Return the (x, y) coordinate for the center point of the cell that contains the specified text.  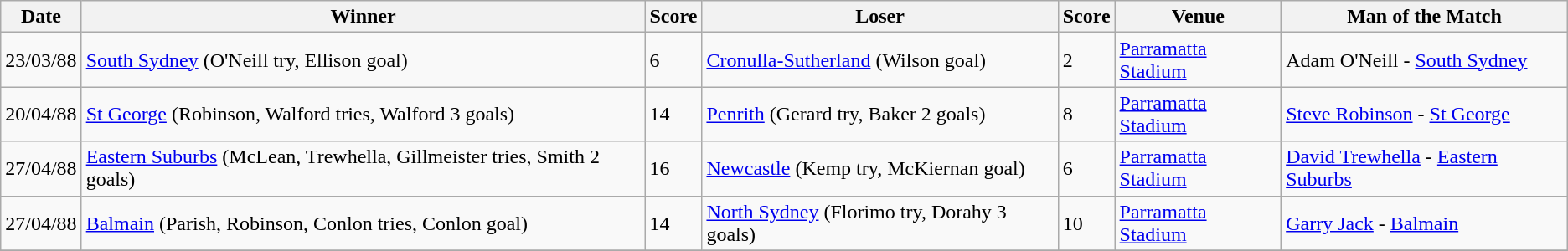
David Trewhella - Eastern Suburbs (1425, 169)
St George (Robinson, Walford tries, Walford 3 goals) (364, 114)
Adam O'Neill - South Sydney (1425, 60)
North Sydney (Florimo try, Dorahy 3 goals) (879, 223)
23/03/88 (41, 60)
Venue (1198, 17)
Garry Jack - Balmain (1425, 223)
20/04/88 (41, 114)
Man of the Match (1425, 17)
10 (1086, 223)
South Sydney (O'Neill try, Ellison goal) (364, 60)
Penrith (Gerard try, Baker 2 goals) (879, 114)
Winner (364, 17)
Steve Robinson - St George (1425, 114)
Balmain (Parish, Robinson, Conlon tries, Conlon goal) (364, 223)
2 (1086, 60)
Loser (879, 17)
Cronulla-Sutherland (Wilson goal) (879, 60)
Newcastle (Kemp try, McKiernan goal) (879, 169)
Eastern Suburbs (McLean, Trewhella, Gillmeister tries, Smith 2 goals) (364, 169)
8 (1086, 114)
16 (673, 169)
Date (41, 17)
